From the cell containing the given text, extract its center point as (X, Y) coordinate. 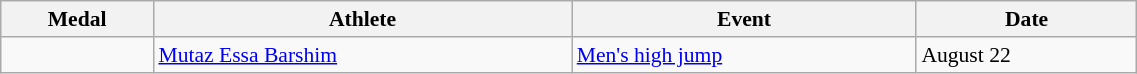
Date (1026, 19)
Athlete (362, 19)
Men's high jump (744, 55)
Mutaz Essa Barshim (362, 55)
Event (744, 19)
Medal (78, 19)
August 22 (1026, 55)
